Extract the [X, Y] coordinate from the center of the cell holding the provided text.  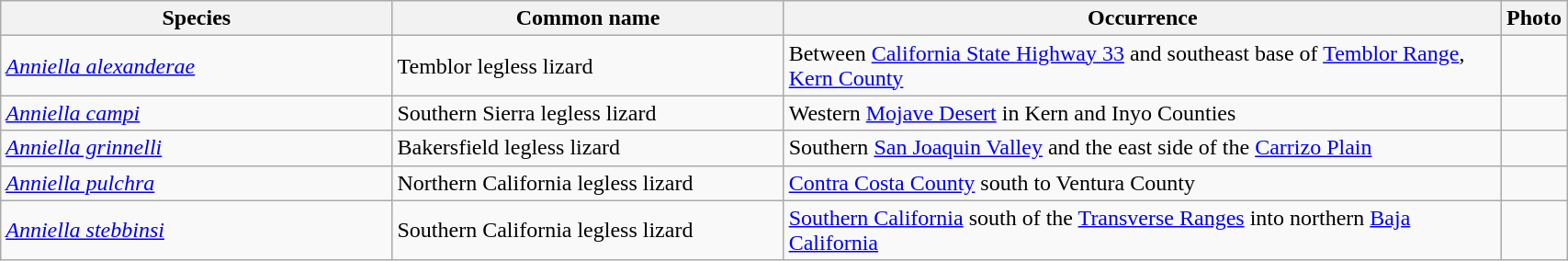
Photo [1534, 18]
Common name [588, 18]
Anniella grinnelli [197, 148]
Anniella stebbinsi [197, 230]
Southern California south of the Transverse Ranges into northern Baja California [1143, 230]
Anniella campi [197, 113]
Anniella pulchra [197, 183]
Southern California legless lizard [588, 230]
Southern Sierra legless lizard [588, 113]
Anniella alexanderae [197, 66]
Between California State Highway 33 and southeast base of Temblor Range, Kern County [1143, 66]
Western Mojave Desert in Kern and Inyo Counties [1143, 113]
Northern California legless lizard [588, 183]
Temblor legless lizard [588, 66]
Species [197, 18]
Southern San Joaquin Valley and the east side of the Carrizo Plain [1143, 148]
Bakersfield legless lizard [588, 148]
Contra Costa County south to Ventura County [1143, 183]
Occurrence [1143, 18]
